From the cell containing the given text, extract its center point as (X, Y) coordinate. 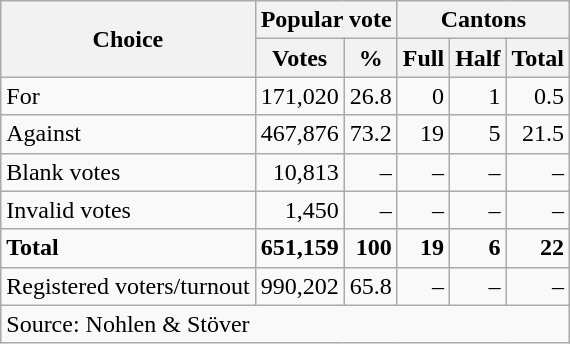
Half (478, 58)
Popular vote (326, 20)
100 (370, 248)
Blank votes (128, 172)
171,020 (300, 96)
For (128, 96)
Against (128, 134)
651,159 (300, 248)
467,876 (300, 134)
Cantons (483, 20)
1 (478, 96)
0.5 (538, 96)
10,813 (300, 172)
6 (478, 248)
0 (423, 96)
990,202 (300, 286)
73.2 (370, 134)
Votes (300, 58)
Full (423, 58)
1,450 (300, 210)
Registered voters/turnout (128, 286)
5 (478, 134)
65.8 (370, 286)
% (370, 58)
Choice (128, 39)
26.8 (370, 96)
Invalid votes (128, 210)
21.5 (538, 134)
Source: Nohlen & Stöver (286, 324)
22 (538, 248)
